Scan for the cell matching the given text and deliver its [x, y] coordinate at center. 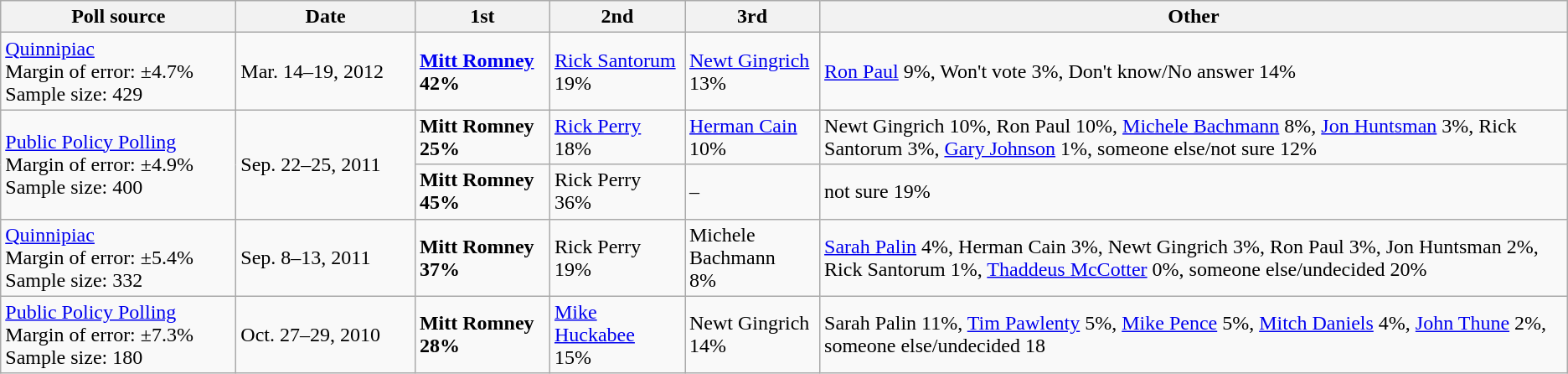
Mitt Romney28% [482, 335]
QuinnipiacMargin of error: ±5.4%Sample size: 332 [119, 257]
Mitt Romney37% [482, 257]
Newt Gingrich 10%, Ron Paul 10%, Michele Bachmann 8%, Jon Huntsman 3%, Rick Santorum 3%, Gary Johnson 1%, someone else/not sure 12% [1194, 138]
not sure 19% [1194, 191]
Herman Cain10% [752, 138]
Mitt Romney25% [482, 138]
Public Policy PollingMargin of error: ±7.3%Sample size: 180 [119, 335]
3rd [752, 17]
Sarah Palin 4%, Herman Cain 3%, Newt Gingrich 3%, Ron Paul 3%, Jon Huntsman 2%, Rick Santorum 1%, Thaddeus McCotter 0%, someone else/undecided 20% [1194, 257]
Rick Santorum19% [616, 71]
Oct. 27–29, 2010 [326, 335]
Sep. 8–13, 2011 [326, 257]
– [752, 191]
Michele Bachmann8% [752, 257]
Rick Perry19% [616, 257]
Date [326, 17]
2nd [616, 17]
Sarah Palin 11%, Tim Pawlenty 5%, Mike Pence 5%, Mitch Daniels 4%, John Thune 2%, someone else/undecided 18 [1194, 335]
Ron Paul 9%, Won't vote 3%, Don't know/No answer 14% [1194, 71]
Newt Gingrich13% [752, 71]
Rick Perry36% [616, 191]
Newt Gingrich14% [752, 335]
Rick Perry18% [616, 138]
Sep. 22–25, 2011 [326, 164]
QuinnipiacMargin of error: ±4.7%Sample size: 429 [119, 71]
Public Policy PollingMargin of error: ±4.9%Sample size: 400 [119, 164]
Other [1194, 17]
1st [482, 17]
Mitt Romney45% [482, 191]
Poll source [119, 17]
Mike Huckabee15% [616, 335]
Mitt Romney42% [482, 71]
Mar. 14–19, 2012 [326, 71]
